Capture the cell that displays the provided text and extract its [X, Y] central coordinate. 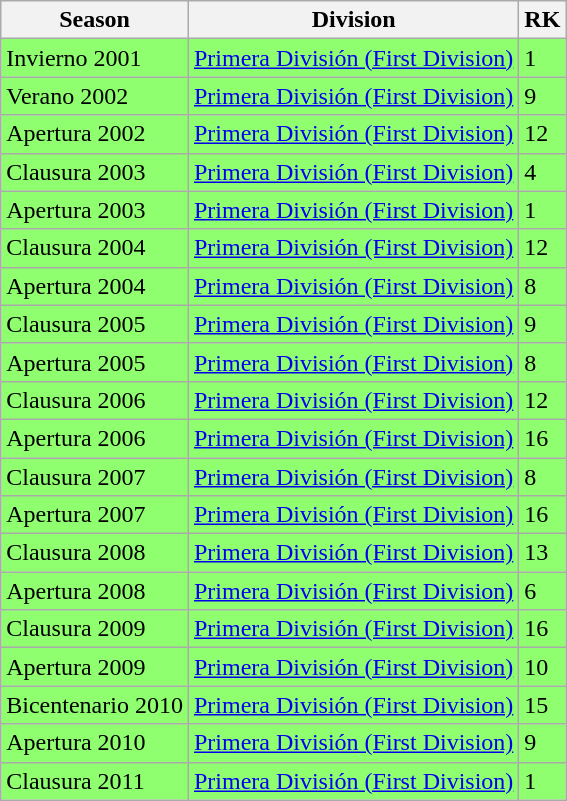
10 [542, 667]
Apertura 2006 [95, 438]
Apertura 2007 [95, 515]
15 [542, 705]
Clausura 2007 [95, 477]
Invierno 2001 [95, 58]
Division [353, 20]
Clausura 2011 [95, 781]
Apertura 2009 [95, 667]
Clausura 2009 [95, 629]
RK [542, 20]
Apertura 2003 [95, 210]
Clausura 2005 [95, 324]
Season [95, 20]
Clausura 2003 [95, 172]
13 [542, 553]
Apertura 2002 [95, 134]
4 [542, 172]
Clausura 2004 [95, 248]
6 [542, 591]
Apertura 2005 [95, 362]
Bicentenario 2010 [95, 705]
Apertura 2004 [95, 286]
Apertura 2008 [95, 591]
Verano 2002 [95, 96]
Clausura 2008 [95, 553]
Clausura 2006 [95, 400]
Apertura 2010 [95, 743]
